Detect which cell encompasses the target text, then output its (x, y) center coordinate. 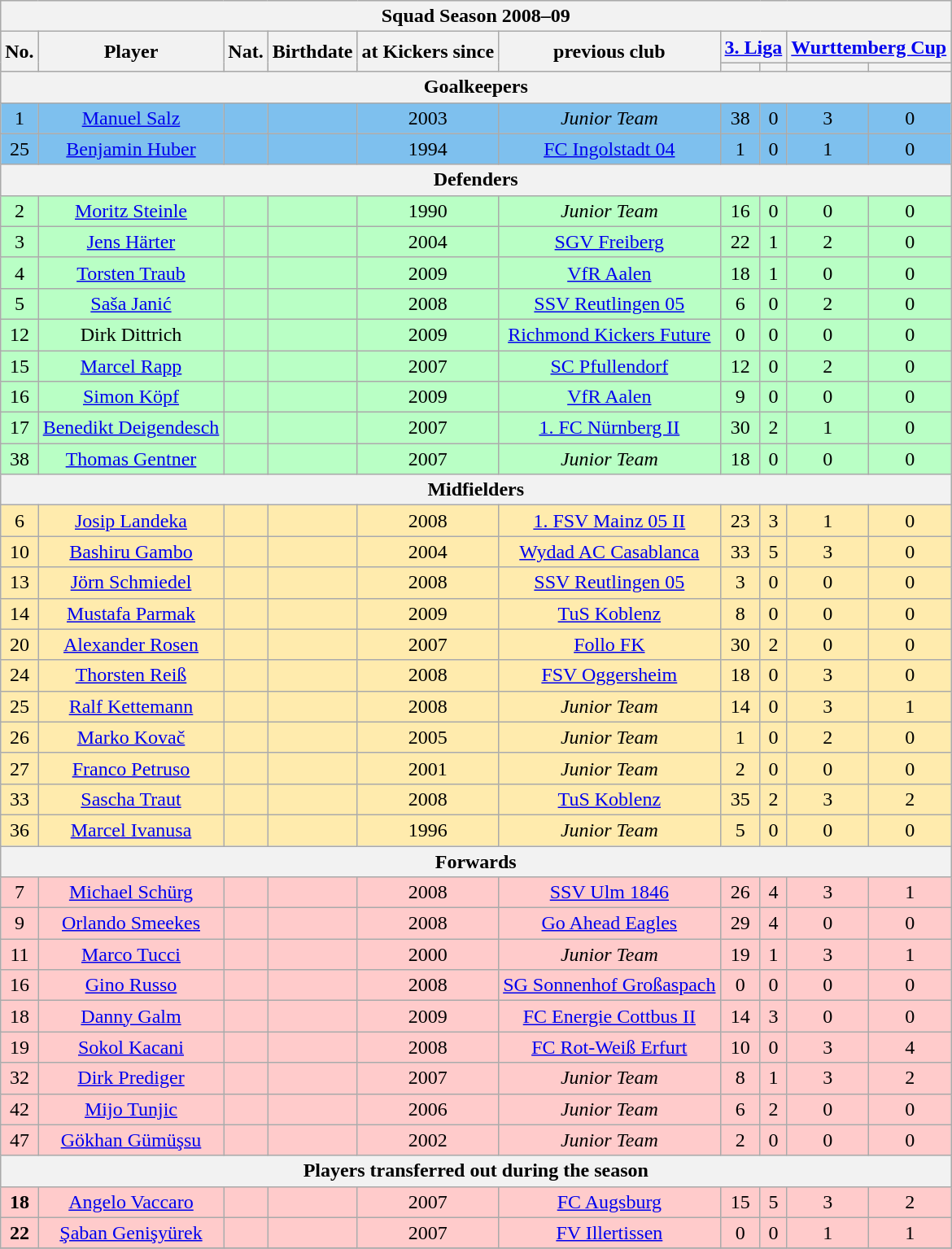
Marcel Ivanusa (131, 830)
Şaban Genişyürek (131, 1233)
20 (20, 644)
Wydad AC Casablanca (609, 552)
at Kickers since (428, 52)
24 (20, 675)
FC Ingolstadt 04 (609, 149)
Mustafa Parmak (131, 614)
1. FSV Mainz 05 II (609, 521)
Go Ahead Eagles (609, 924)
29 (740, 924)
Dirk Prediger (131, 1078)
Bashiru Gambo (131, 552)
Player (131, 52)
47 (20, 1140)
Birthdate (312, 52)
2005 (428, 737)
1994 (428, 149)
Marco Tucci (131, 954)
Saša Janić (131, 304)
Players transferred out during the season (476, 1171)
Michael Schürg (131, 893)
Dirk Dittrich (131, 334)
Orlando Smeekes (131, 924)
Gökhan Gümüşsu (131, 1140)
Follo FK (609, 644)
Danny Galm (131, 1016)
Squad Season 2008–09 (476, 16)
Sokol Kacani (131, 1047)
7 (20, 893)
2003 (428, 118)
11 (20, 954)
Simon Köpf (131, 397)
32 (20, 1078)
Forwards (476, 862)
No. (20, 52)
Richmond Kickers Future (609, 334)
Goalkeepers (476, 87)
1990 (428, 211)
Manuel Salz (131, 118)
FC Rot-Weiß Erfurt (609, 1047)
27 (20, 768)
1. FC Nürnberg II (609, 428)
36 (20, 830)
2006 (428, 1109)
3. Liga (753, 47)
Franco Petruso (131, 768)
1996 (428, 830)
previous club (609, 52)
23 (740, 521)
Mijo Tunjic (131, 1109)
SG Sonnenhof Großaspach (609, 985)
Jörn Schmiedel (131, 583)
Marko Kovač (131, 737)
FSV Oggersheim (609, 675)
Angelo Vaccaro (131, 1202)
Defenders (476, 180)
42 (20, 1109)
2001 (428, 768)
Ralf Kettemann (131, 706)
Nat. (246, 52)
Gino Russo (131, 985)
Benjamin Huber (131, 149)
Thorsten Reiß (131, 675)
2000 (428, 954)
Torsten Traub (131, 273)
Wurttemberg Cup (869, 47)
17 (20, 428)
35 (740, 799)
SC Pfullendorf (609, 365)
FC Energie Cottbus II (609, 1016)
SGV Freiberg (609, 242)
Midfielders (476, 490)
Alexander Rosen (131, 644)
2002 (428, 1140)
Marcel Rapp (131, 365)
Jens Härter (131, 242)
SSV Ulm 1846 (609, 893)
Josip Landeka (131, 521)
Moritz Steinle (131, 211)
Sascha Traut (131, 799)
13 (20, 583)
Benedikt Deigendesch (131, 428)
FC Augsburg (609, 1202)
FV Illertissen (609, 1233)
Thomas Gentner (131, 459)
